Return [x, y] of the center of cell containing provided text 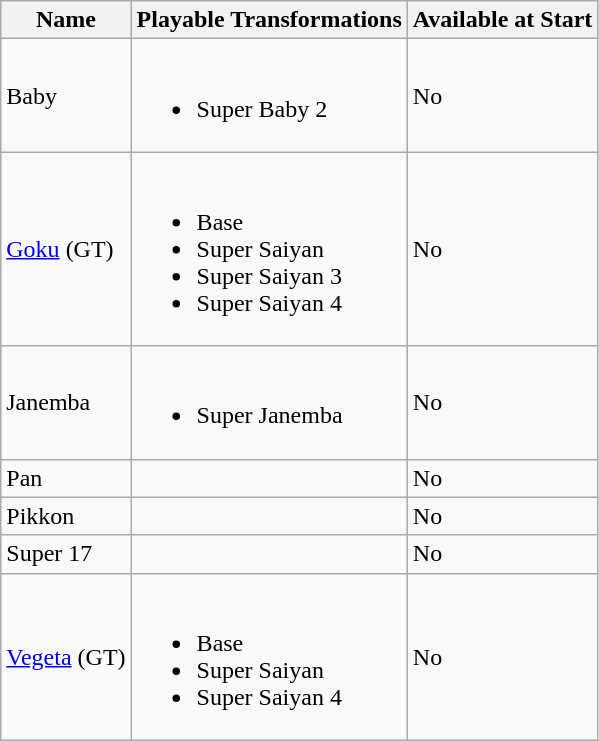
BaseSuper SaiyanSuper Saiyan 4 [269, 656]
BaseSuper SaiyanSuper Saiyan 3Super Saiyan 4 [269, 249]
Super 17 [66, 554]
Super Baby 2 [269, 96]
Pikkon [66, 516]
Super Janemba [269, 402]
Baby [66, 96]
Available at Start [502, 20]
Goku (GT) [66, 249]
Pan [66, 478]
Janemba [66, 402]
Playable Transformations [269, 20]
Name [66, 20]
Vegeta (GT) [66, 656]
